From the cell containing the given text, extract its center point as [X, Y] coordinate. 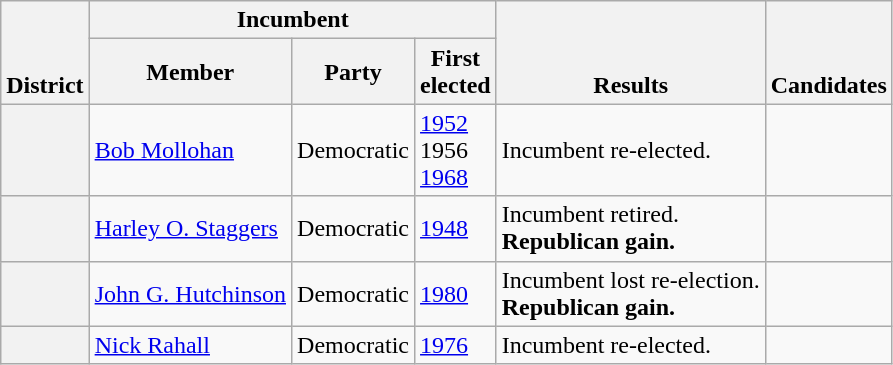
1948 [456, 228]
Member [190, 72]
Incumbent [292, 20]
Incumbent lost re-election.Republican gain. [630, 294]
Firstelected [456, 72]
Candidates [828, 52]
Incumbent retired.Republican gain. [630, 228]
Party [354, 72]
1980 [456, 294]
Nick Rahall [190, 345]
19521956 1968 [456, 150]
John G. Hutchinson [190, 294]
Results [630, 52]
1976 [456, 345]
Bob Mollohan [190, 150]
Harley O. Staggers [190, 228]
District [45, 52]
